Provide the (X, Y) coordinate of the cell's center where the given text is located.  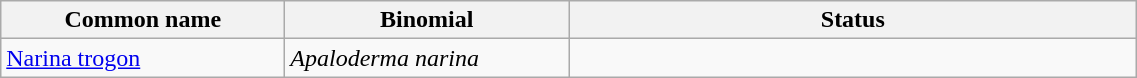
Binomial (427, 20)
Common name (143, 20)
Narina trogon (143, 58)
Apaloderma narina (427, 58)
Status (853, 20)
